Provide the (X, Y) coordinate of the cell's center where the given text is located.  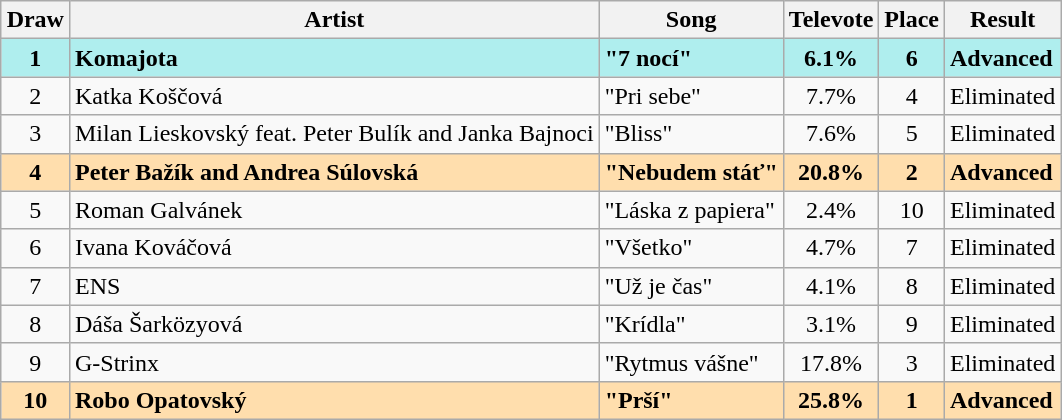
Result (1003, 20)
Song (691, 20)
4.7% (830, 248)
ENS (334, 286)
"7 nocí" (691, 58)
Artist (334, 20)
Roman Galvánek (334, 210)
"Krídla" (691, 324)
"Nebudem stáť" (691, 172)
Draw (35, 20)
Komajota (334, 58)
20.8% (830, 172)
4.1% (830, 286)
"Láska z papiera" (691, 210)
"Rytmus vášne" (691, 362)
7.7% (830, 96)
7.6% (830, 134)
"Už je čas" (691, 286)
"Prší" (691, 400)
Ivana Kováčová (334, 248)
Place (912, 20)
17.8% (830, 362)
Katka Koščová (334, 96)
2.4% (830, 210)
"Bliss" (691, 134)
Dáša Šarközyová (334, 324)
"Pri sebe" (691, 96)
3.1% (830, 324)
25.8% (830, 400)
Milan Lieskovský feat. Peter Bulík and Janka Bajnoci (334, 134)
Peter Bažík and Andrea Súlovská (334, 172)
6.1% (830, 58)
Televote (830, 20)
Robo Opatovský (334, 400)
"Všetko" (691, 248)
G-Strinx (334, 362)
